Determine the [X, Y] coordinate at the center of the cell enclosing the given text.  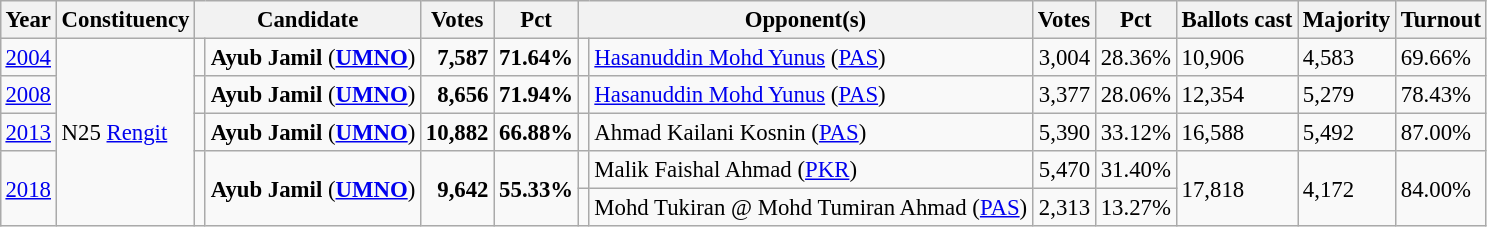
Opponent(s) [805, 20]
10,882 [458, 133]
5,470 [1064, 170]
3,004 [1064, 57]
Year [28, 20]
8,656 [458, 95]
Ahmad Kailani Kosnin (PAS) [810, 133]
4,172 [1347, 188]
2004 [28, 57]
Malik Faishal Ahmad (PKR) [810, 170]
Candidate [308, 20]
71.64% [536, 57]
3,377 [1064, 95]
Mohd Tukiran @ Mohd Tumiran Ahmad (PAS) [810, 208]
2008 [28, 95]
84.00% [1440, 188]
13.27% [1136, 208]
71.94% [536, 95]
10,906 [1236, 57]
7,587 [458, 57]
2013 [28, 133]
Majority [1347, 20]
31.40% [1136, 170]
Ballots cast [1236, 20]
16,588 [1236, 133]
2,313 [1064, 208]
5,390 [1064, 133]
28.06% [1136, 95]
N25 Rengit [125, 132]
28.36% [1136, 57]
9,642 [458, 188]
69.66% [1440, 57]
55.33% [536, 188]
87.00% [1440, 133]
12,354 [1236, 95]
Constituency [125, 20]
5,492 [1347, 133]
17,818 [1236, 188]
Turnout [1440, 20]
78.43% [1440, 95]
33.12% [1136, 133]
4,583 [1347, 57]
2018 [28, 188]
5,279 [1347, 95]
66.88% [536, 133]
